Locate the cell with the specified text and output its (x, y) center coordinate. 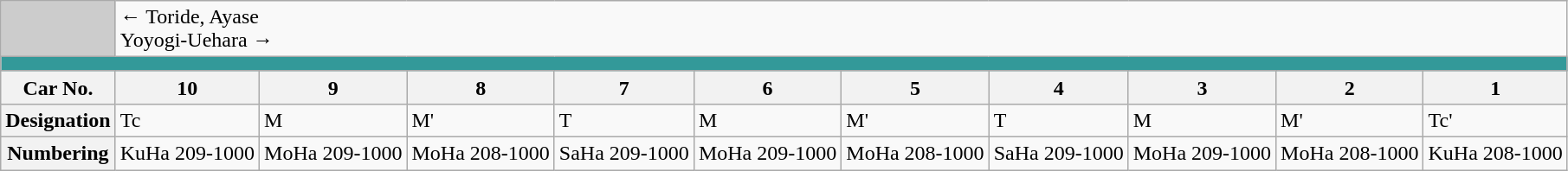
7 (623, 87)
Tc (187, 120)
4 (1058, 87)
KuHa 209-1000 (187, 153)
10 (187, 87)
6 (767, 87)
9 (333, 87)
Designation (58, 120)
Tc' (1495, 120)
3 (1202, 87)
5 (915, 87)
← Toride, AyaseYoyogi-Uehara → (842, 29)
Numbering (58, 153)
1 (1495, 87)
Car No. (58, 87)
KuHa 208-1000 (1495, 153)
8 (481, 87)
2 (1350, 87)
